Provide the [x, y] coordinate of the cell's center where the given text is located.  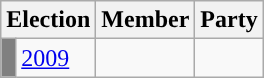
2009 [56, 58]
Election [48, 20]
Party [229, 20]
Member [146, 20]
